Determine the (x, y) coordinate at the center of the cell enclosing the given text.  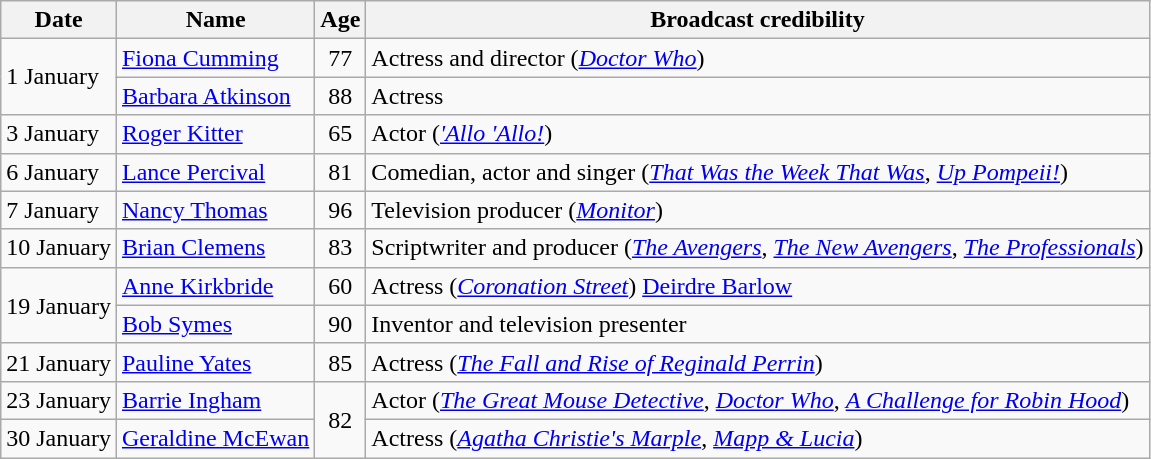
77 (340, 58)
Actress (Coronation Street) Deirdre Barlow (758, 286)
Broadcast credibility (758, 20)
60 (340, 286)
Actress (Agatha Christie's Marple, Mapp & Lucia) (758, 438)
Inventor and television presenter (758, 324)
90 (340, 324)
1 January (59, 77)
Barbara Atkinson (215, 96)
Lance Percival (215, 172)
81 (340, 172)
Age (340, 20)
Name (215, 20)
3 January (59, 134)
19 January (59, 305)
65 (340, 134)
Bob Symes (215, 324)
Television producer (Monitor) (758, 210)
10 January (59, 248)
Actress (758, 96)
Actor ('Allo 'Allo!) (758, 134)
Fiona Cumming (215, 58)
Scriptwriter and producer (The Avengers, The New Avengers, The Professionals) (758, 248)
21 January (59, 362)
Pauline Yates (215, 362)
96 (340, 210)
Date (59, 20)
30 January (59, 438)
7 January (59, 210)
83 (340, 248)
Actor (The Great Mouse Detective, Doctor Who, A Challenge for Robin Hood) (758, 400)
6 January (59, 172)
Brian Clemens (215, 248)
Barrie Ingham (215, 400)
23 January (59, 400)
Comedian, actor and singer (That Was the Week That Was, Up Pompeii!) (758, 172)
Roger Kitter (215, 134)
Actress (The Fall and Rise of Reginald Perrin) (758, 362)
Nancy Thomas (215, 210)
85 (340, 362)
88 (340, 96)
Anne Kirkbride (215, 286)
82 (340, 419)
Actress and director (Doctor Who) (758, 58)
Geraldine McEwan (215, 438)
